Determine the [X, Y] coordinate at the center of the cell enclosing the given text.  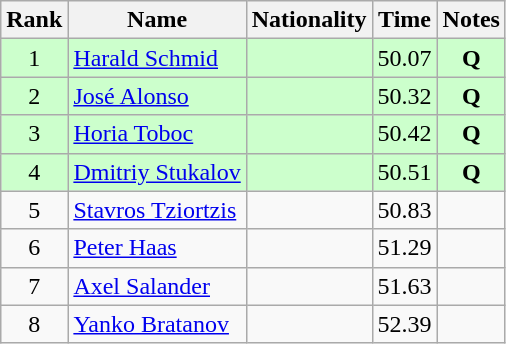
50.51 [404, 172]
3 [34, 134]
50.42 [404, 134]
50.83 [404, 210]
Nationality [309, 20]
Axel Salander [157, 286]
Yanko Bratanov [157, 324]
Time [404, 20]
8 [34, 324]
50.07 [404, 58]
Dmitriy Stukalov [157, 172]
50.32 [404, 96]
4 [34, 172]
1 [34, 58]
Name [157, 20]
Horia Toboc [157, 134]
7 [34, 286]
2 [34, 96]
José Alonso [157, 96]
51.29 [404, 248]
Rank [34, 20]
Stavros Tziortzis [157, 210]
Peter Haas [157, 248]
Harald Schmid [157, 58]
6 [34, 248]
52.39 [404, 324]
Notes [471, 20]
51.63 [404, 286]
5 [34, 210]
